Capture the cell that displays the provided text and extract its (x, y) central coordinate. 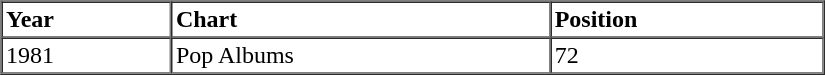
Pop Albums (360, 56)
Position (686, 20)
1981 (87, 56)
72 (686, 56)
Chart (360, 20)
Year (87, 20)
